Find where the given text appears and provide that cell's center as (x, y) coordinate. 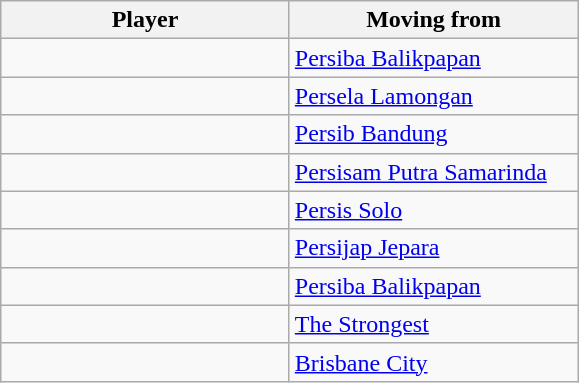
Persis Solo (434, 210)
Persib Bandung (434, 134)
Persisam Putra Samarinda (434, 172)
The Strongest (434, 324)
Persela Lamongan (434, 96)
Brisbane City (434, 362)
Player (146, 20)
Moving from (434, 20)
Persijap Jepara (434, 248)
